Identify which cell holds the provided text, then report its (X, Y) central coordinate. 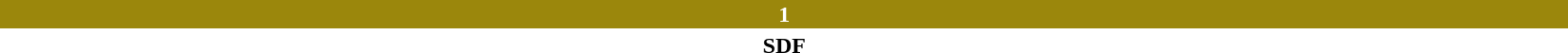
1 (784, 14)
